Capture the cell that displays the provided text and extract its [X, Y] central coordinate. 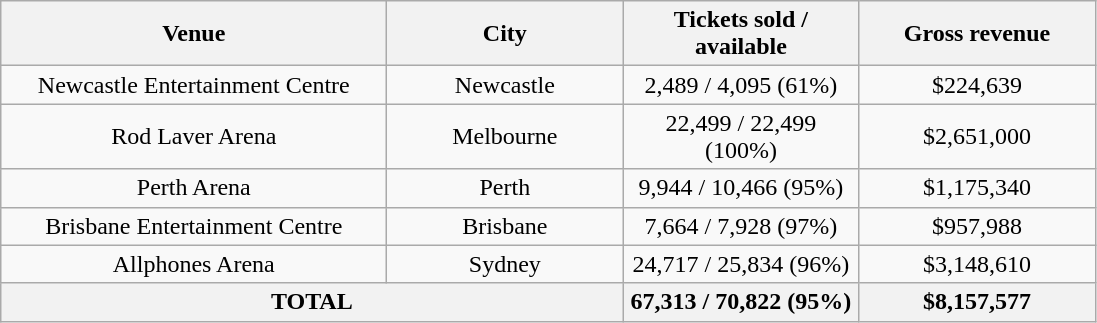
$8,157,577 [977, 302]
9,944 / 10,466 (95%) [741, 188]
24,717 / 25,834 (96%) [741, 264]
Perth Arena [194, 188]
Venue [194, 34]
$224,639 [977, 85]
Gross revenue [977, 34]
Newcastle [505, 85]
Newcastle Entertainment Centre [194, 85]
$3,148,610 [977, 264]
City [505, 34]
7,664 / 7,928 (97%) [741, 226]
Rod Laver Arena [194, 136]
Allphones Arena [194, 264]
Tickets sold / available [741, 34]
67,313 / 70,822 (95%) [741, 302]
Sydney [505, 264]
2,489 / 4,095 (61%) [741, 85]
$1,175,340 [977, 188]
Perth [505, 188]
Brisbane Entertainment Centre [194, 226]
22,499 / 22,499 (100%) [741, 136]
$2,651,000 [977, 136]
Melbourne [505, 136]
Brisbane [505, 226]
TOTAL [312, 302]
$957,988 [977, 226]
